Return the (x, y) coordinate for the center point of the cell that contains the specified text.  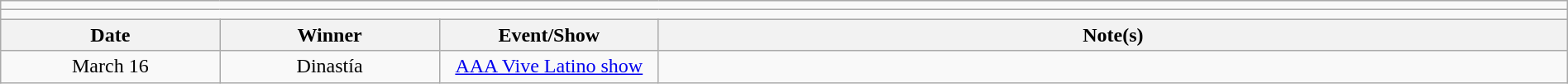
Note(s) (1113, 35)
Event/Show (549, 35)
Dinastía (329, 67)
March 16 (111, 67)
Date (111, 35)
AAA Vive Latino show (549, 67)
Winner (329, 35)
